Return the [X, Y] coordinate for the center point of the cell that contains the specified text.  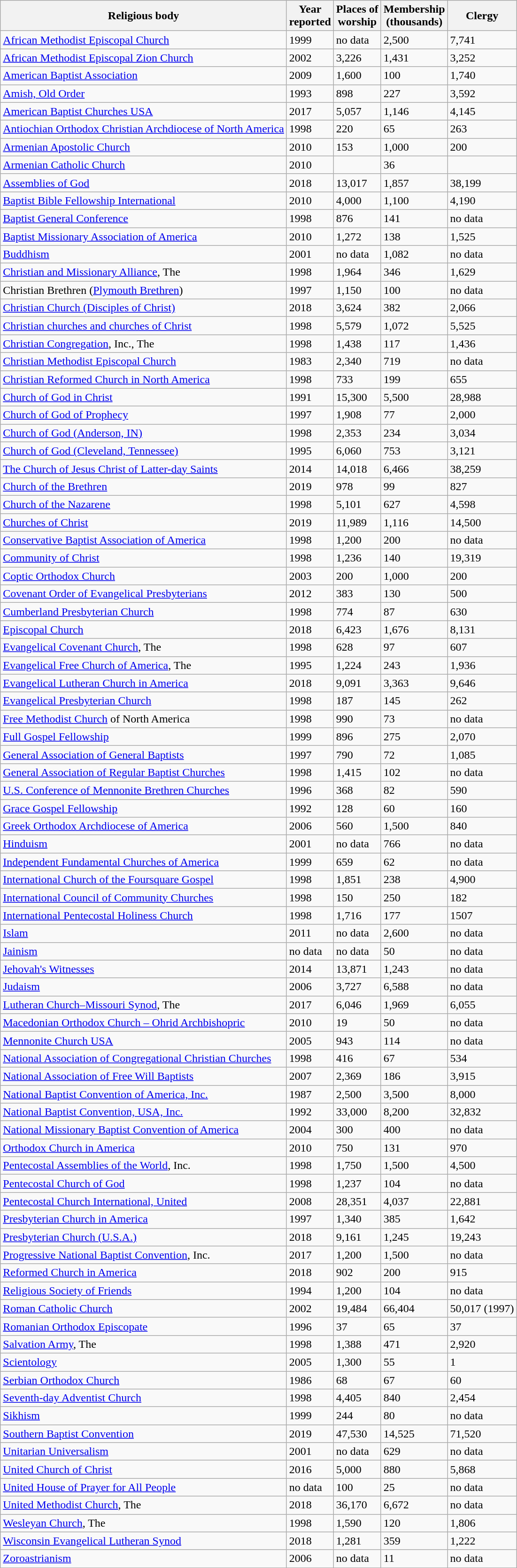
97 [414, 647]
Coptic Orthodox Church [144, 576]
Year reported [310, 16]
6,060 [357, 451]
Assemblies of God [144, 183]
66,404 [414, 1308]
2016 [310, 1469]
Cumberland Presbyterian Church [144, 612]
9,646 [482, 683]
1986 [310, 1380]
1993 [310, 93]
62 [414, 862]
1,100 [414, 200]
28,988 [482, 397]
3,592 [482, 93]
970 [482, 1148]
1,146 [414, 111]
Covenant Order of Evangelical Presbyterians [144, 594]
1,676 [414, 630]
Lutheran Church–Missouri Synod, The [144, 1005]
Christian Reformed Church in North America [144, 379]
Christian Brethren (Plymouth Brethren) [144, 290]
130 [414, 594]
943 [357, 1040]
Evangelical Lutheran Church in America [144, 683]
896 [357, 737]
114 [414, 1040]
2,066 [482, 308]
International Council of Community Churches [144, 898]
77 [414, 415]
102 [414, 772]
880 [414, 1469]
1,243 [414, 969]
Orthodox Church in America [144, 1148]
87 [414, 612]
1,969 [414, 1005]
Church of God in Christ [144, 397]
1987 [310, 1094]
117 [414, 344]
385 [414, 1219]
1,851 [357, 880]
9,161 [357, 1237]
2012 [310, 594]
876 [357, 218]
2,353 [357, 433]
Independent Fundamental Churches of America [144, 862]
55 [414, 1362]
International Pentecostal Holiness Church [144, 915]
153 [357, 147]
25 [414, 1487]
Scientology [144, 1362]
6,466 [414, 469]
2,070 [482, 737]
1,716 [357, 915]
5,500 [414, 397]
1,415 [357, 772]
560 [357, 826]
902 [357, 1273]
National Baptist Convention of America, Inc. [144, 1094]
Full Gospel Fellowship [144, 737]
Evangelical Free Church of America, The [144, 665]
Roman Catholic Church [144, 1308]
1983 [310, 361]
Unitarian Universalism [144, 1452]
250 [414, 898]
2,369 [357, 1076]
1,222 [482, 1541]
5,579 [357, 326]
Christian churches and churches of Christ [144, 326]
1,237 [357, 1184]
Places of worship [357, 16]
1,936 [482, 665]
131 [414, 1148]
Christian Church (Disciples of Christ) [144, 308]
Pentecostal Church of God [144, 1184]
2,454 [482, 1398]
140 [414, 558]
United Methodist Church, The [144, 1505]
227 [414, 93]
2007 [310, 1076]
8,200 [414, 1112]
8,000 [482, 1094]
International Church of the Foursquare Gospel [144, 880]
177 [414, 915]
71,520 [482, 1434]
199 [414, 379]
3,226 [357, 58]
General Association of General Baptists [144, 754]
Amish, Old Order [144, 93]
187 [357, 701]
3,915 [482, 1076]
9,091 [357, 683]
590 [482, 790]
238 [414, 880]
African Methodist Episcopal Church [144, 40]
1991 [310, 397]
1,806 [482, 1523]
234 [414, 433]
Hinduism [144, 844]
Christian and Missionary Alliance, The [144, 272]
Evangelical Covenant Church, The [144, 647]
382 [414, 308]
6,588 [414, 987]
1,245 [414, 1237]
243 [414, 665]
6,046 [357, 1005]
1,116 [414, 523]
Reformed Church in America [144, 1273]
1,224 [357, 665]
Religious body [144, 16]
4,037 [414, 1201]
Membership(thousands) [414, 16]
38,199 [482, 183]
774 [357, 612]
1,436 [482, 344]
6,672 [414, 1505]
73 [414, 719]
1,525 [482, 236]
68 [357, 1380]
629 [414, 1452]
Buddhism [144, 254]
Wesleyan Church, The [144, 1523]
Presbyterian Church (U.S.A.) [144, 1237]
80 [414, 1416]
990 [357, 719]
4,000 [357, 200]
534 [482, 1058]
38,259 [482, 469]
19,319 [482, 558]
Church of God (Anderson, IN) [144, 433]
400 [414, 1130]
1,085 [482, 754]
Romanian Orthodox Episcopate [144, 1326]
National Association of Congregational Christian Churches [144, 1058]
Church of God of Prophecy [144, 415]
1,740 [482, 76]
82 [414, 790]
1,281 [357, 1541]
4,900 [482, 880]
15,300 [357, 397]
13,871 [357, 969]
7,741 [482, 40]
22,881 [482, 1201]
Progressive National Baptist Convention, Inc. [144, 1255]
2003 [310, 576]
Armenian Apostolic Church [144, 147]
Seventh-day Adventist Church [144, 1398]
3,034 [482, 433]
Serbian Orthodox Church [144, 1380]
Mennonite Church USA [144, 1040]
1,750 [357, 1166]
19 [357, 1022]
1,236 [357, 558]
186 [414, 1076]
2,000 [482, 415]
3,500 [414, 1094]
United House of Prayer for All People [144, 1487]
1,857 [414, 183]
1,340 [357, 1219]
1,600 [357, 76]
72 [414, 754]
33,000 [357, 1112]
182 [482, 898]
1,388 [357, 1344]
2009 [310, 76]
Religious Society of Friends [144, 1291]
Christian Methodist Episcopal Church [144, 361]
Jainism [144, 951]
The Church of Jesus Christ of Latter-day Saints [144, 469]
827 [482, 486]
8,131 [482, 630]
13,017 [357, 183]
National Association of Free Will Baptists [144, 1076]
United Church of Christ [144, 1469]
4,405 [357, 1398]
19,484 [357, 1308]
American Baptist Association [144, 76]
145 [414, 701]
Christian Congregation, Inc., The [144, 344]
3,624 [357, 308]
11 [414, 1559]
368 [357, 790]
1,629 [482, 272]
416 [357, 1058]
Pentecostal Assemblies of the World, Inc. [144, 1166]
627 [414, 504]
Church of the Nazarene [144, 504]
3,363 [414, 683]
Southern Baptist Convention [144, 1434]
50,017 (1997) [482, 1308]
6,055 [482, 1005]
1,150 [357, 290]
733 [357, 379]
628 [357, 647]
1,964 [357, 272]
14,018 [357, 469]
4,598 [482, 504]
150 [357, 898]
Grace Gospel Fellowship [144, 808]
1,642 [482, 1219]
Clergy [482, 16]
359 [414, 1541]
120 [414, 1523]
655 [482, 379]
Church of the Brethren [144, 486]
Free Methodist Church of North America [144, 719]
1994 [310, 1291]
Baptist Missionary Association of America [144, 236]
978 [357, 486]
1,908 [357, 415]
2004 [310, 1130]
Episcopal Church [144, 630]
28,351 [357, 1201]
141 [414, 218]
Macedonian Orthodox Church – Ohrid Archbishopric [144, 1022]
1,431 [414, 58]
607 [482, 647]
National Missionary Baptist Convention of America [144, 1130]
1507 [482, 915]
753 [414, 451]
36,170 [357, 1505]
750 [357, 1148]
Baptist General Conference [144, 218]
99 [414, 486]
Churches of Christ [144, 523]
African Methodist Episcopal Zion Church [144, 58]
1,072 [414, 326]
Baptist Bible Fellowship International [144, 200]
11,989 [357, 523]
630 [482, 612]
Salvation Army, The [144, 1344]
Presbyterian Church in America [144, 1219]
14,500 [482, 523]
National Baptist Convention, USA, Inc. [144, 1112]
Sikhism [144, 1416]
Greek Orthodox Archdiocese of America [144, 826]
471 [414, 1344]
3,252 [482, 58]
1,272 [357, 236]
3,121 [482, 451]
5,057 [357, 111]
5,868 [482, 1469]
4,500 [482, 1166]
Islam [144, 933]
Church of God (Cleveland, Tennessee) [144, 451]
2011 [310, 933]
14,525 [414, 1434]
4,190 [482, 200]
1,082 [414, 254]
5,101 [357, 504]
1 [482, 1362]
1,590 [357, 1523]
2,920 [482, 1344]
3,727 [357, 987]
6,423 [357, 630]
346 [414, 272]
19,243 [482, 1237]
Conservative Baptist Association of America [144, 540]
2,600 [414, 933]
383 [357, 594]
Evangelical Presbyterian Church [144, 701]
American Baptist Churches USA [144, 111]
719 [414, 361]
Antiochian Orthodox Christian Archdiocese of North America [144, 129]
300 [357, 1130]
47,530 [357, 1434]
Wisconsin Evangelical Lutheran Synod [144, 1541]
32,832 [482, 1112]
244 [357, 1416]
Armenian Catholic Church [144, 165]
2,340 [357, 361]
275 [414, 737]
Jehovah's Witnesses [144, 969]
263 [482, 129]
220 [357, 129]
659 [357, 862]
2008 [310, 1201]
1,438 [357, 344]
790 [357, 754]
160 [482, 808]
General Association of Regular Baptist Churches [144, 772]
128 [357, 808]
5,525 [482, 326]
Judaism [144, 987]
915 [482, 1273]
1,300 [357, 1362]
5,000 [357, 1469]
36 [414, 165]
Zoroastrianism [144, 1559]
U.S. Conference of Mennonite Brethren Churches [144, 790]
138 [414, 236]
500 [482, 594]
766 [414, 844]
4,145 [482, 111]
Pentecostal Church International, United [144, 1201]
898 [357, 93]
Community of Christ [144, 558]
262 [482, 701]
